Detect which cell encompasses the target text, then output its (x, y) center coordinate. 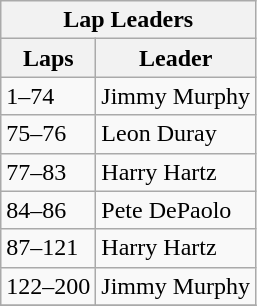
Pete DePaolo (176, 210)
1–74 (48, 96)
122–200 (48, 286)
75–76 (48, 134)
77–83 (48, 172)
Laps (48, 58)
Lap Leaders (128, 20)
84–86 (48, 210)
Leon Duray (176, 134)
87–121 (48, 248)
Leader (176, 58)
